Detect which cell encompasses the target text, then output its (x, y) center coordinate. 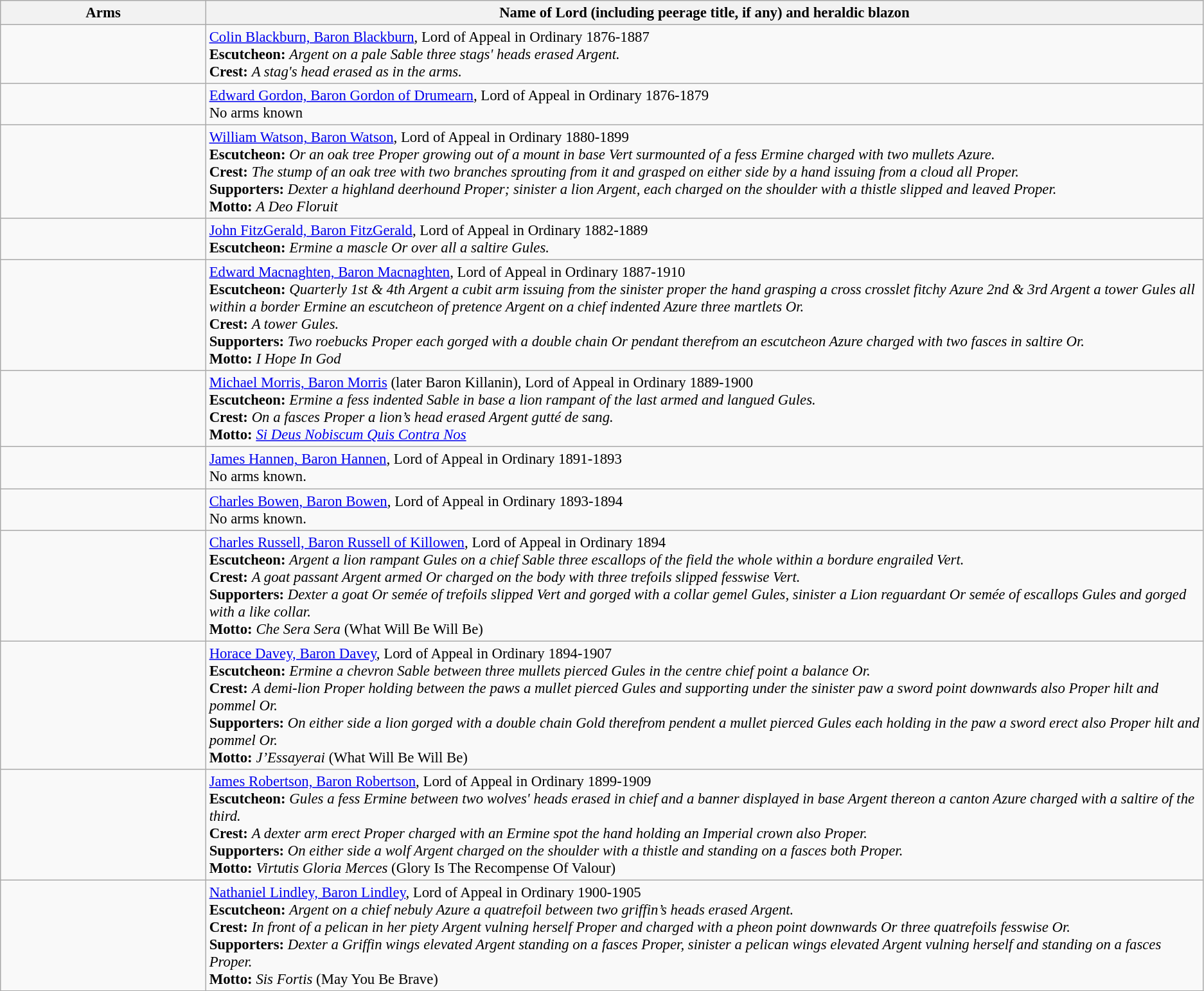
Name of Lord (including peerage title, if any) and heraldic blazon (704, 13)
James Hannen, Baron Hannen, Lord of Appeal in Ordinary 1891-1893No arms known. (704, 468)
Edward Gordon, Baron Gordon of Drumearn, Lord of Appeal in Ordinary 1876-1879No arms known (704, 104)
Arms (103, 13)
Charles Bowen, Baron Bowen, Lord of Appeal in Ordinary 1893-1894No arms known. (704, 510)
John FitzGerald, Baron FitzGerald, Lord of Appeal in Ordinary 1882-1889Escutcheon: Ermine a mascle Or over all a saltire Gules. (704, 239)
